Extract the (x, y) coordinate from the center of the cell holding the provided text.  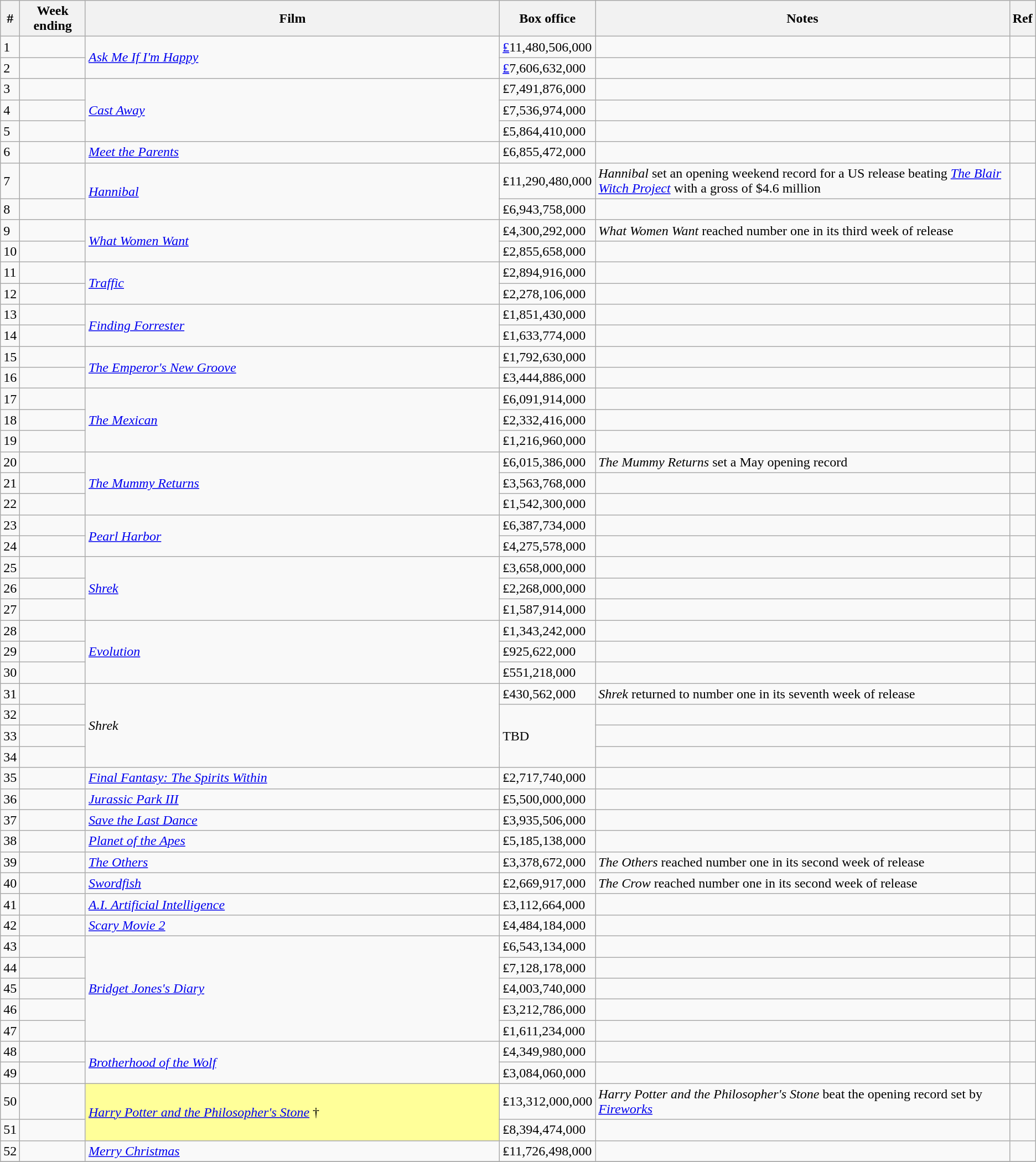
Hannibal (292, 191)
₤1,792,630,000 (548, 357)
₤3,658,000,000 (548, 567)
52 (10, 1151)
46 (10, 1010)
₤1,343,242,000 (548, 630)
36 (10, 799)
Film (292, 19)
Meet the Parents (292, 152)
₤2,278,106,000 (548, 294)
Traffic (292, 283)
3 (10, 89)
27 (10, 609)
Pearl Harbor (292, 536)
₤6,943,758,000 (548, 209)
14 (10, 336)
Notes (802, 19)
₤3,084,060,000 (548, 1073)
Ref (1023, 19)
₤6,543,134,000 (548, 946)
Harry Potter and the Philosopher's Stone beat the opening record set by Fireworks (802, 1101)
Shrek returned to number one in its seventh week of release (802, 694)
₤8,394,474,000 (548, 1130)
9 (10, 230)
40 (10, 883)
# (10, 19)
₤2,894,916,000 (548, 272)
47 (10, 1031)
What Women Want reached number one in its third week of release (802, 230)
31 (10, 694)
17 (10, 399)
Cast Away (292, 110)
29 (10, 652)
49 (10, 1073)
₤11,726,498,000 (548, 1151)
50 (10, 1101)
₤4,275,578,000 (548, 546)
Scary Movie 2 (292, 925)
44 (10, 968)
₤5,500,000,000 (548, 799)
₤7,536,974,000 (548, 110)
₤5,864,410,000 (548, 131)
34 (10, 757)
7 (10, 180)
A.I. Artificial Intelligence (292, 904)
₤6,015,386,000 (548, 462)
₤3,563,768,000 (548, 483)
₤3,935,506,000 (548, 820)
₤4,484,184,000 (548, 925)
₤2,717,740,000 (548, 778)
10 (10, 251)
33 (10, 736)
₤551,218,000 (548, 673)
₤1,542,300,000 (548, 504)
Evolution (292, 651)
₤3,444,886,000 (548, 378)
22 (10, 504)
₤5,185,138,000 (548, 841)
The Mexican (292, 420)
24 (10, 546)
32 (10, 715)
₤2,669,917,000 (548, 883)
51 (10, 1130)
37 (10, 820)
What Women Want (292, 241)
TBD (548, 736)
42 (10, 925)
₤3,212,786,000 (548, 1010)
Finding Forrester (292, 325)
Week ending (53, 19)
Final Fantasy: The Spirits Within (292, 778)
The Mummy Returns (292, 483)
₤7,128,178,000 (548, 968)
Box office (548, 19)
19 (10, 441)
₤1,851,430,000 (548, 315)
23 (10, 525)
₤11,480,506,000 (548, 47)
₤4,003,740,000 (548, 989)
35 (10, 778)
2 (10, 68)
5 (10, 131)
₤430,562,000 (548, 694)
₤7,606,632,000 (548, 68)
₤1,633,774,000 (548, 336)
41 (10, 904)
The Emperor's New Groove (292, 367)
₤7,491,876,000 (548, 89)
₤3,112,664,000 (548, 904)
The Others reached number one in its second week of release (802, 862)
₤3,378,672,000 (548, 862)
43 (10, 946)
11 (10, 272)
₤6,091,914,000 (548, 399)
₤2,332,416,000 (548, 420)
₤2,268,000,000 (548, 588)
4 (10, 110)
₤6,855,472,000 (548, 152)
₤13,312,000,000 (548, 1101)
18 (10, 420)
₤2,855,658,000 (548, 251)
Brotherhood of the Wolf (292, 1062)
Harry Potter and the Philosopher's Stone † (292, 1112)
45 (10, 989)
8 (10, 209)
The Others (292, 862)
₤1,216,960,000 (548, 441)
Merry Christmas (292, 1151)
38 (10, 841)
Planet of the Apes (292, 841)
48 (10, 1052)
Bridget Jones's Diary (292, 988)
12 (10, 294)
20 (10, 462)
13 (10, 315)
25 (10, 567)
Swordfish (292, 883)
₤6,387,734,000 (548, 525)
₤4,349,980,000 (548, 1052)
₤4,300,292,000 (548, 230)
Jurassic Park III (292, 799)
21 (10, 483)
28 (10, 630)
₤1,611,234,000 (548, 1031)
The Mummy Returns set a May opening record (802, 462)
16 (10, 378)
₤1,587,914,000 (548, 609)
₤925,622,000 (548, 652)
Save the Last Dance (292, 820)
39 (10, 862)
26 (10, 588)
6 (10, 152)
Hannibal set an opening weekend record for a US release beating The Blair Witch Project with a gross of $4.6 million (802, 180)
The Crow reached number one in its second week of release (802, 883)
Ask Me If I'm Happy (292, 58)
₤11,290,480,000 (548, 180)
1 (10, 47)
30 (10, 673)
15 (10, 357)
